Return [X, Y] of the center of cell containing provided text 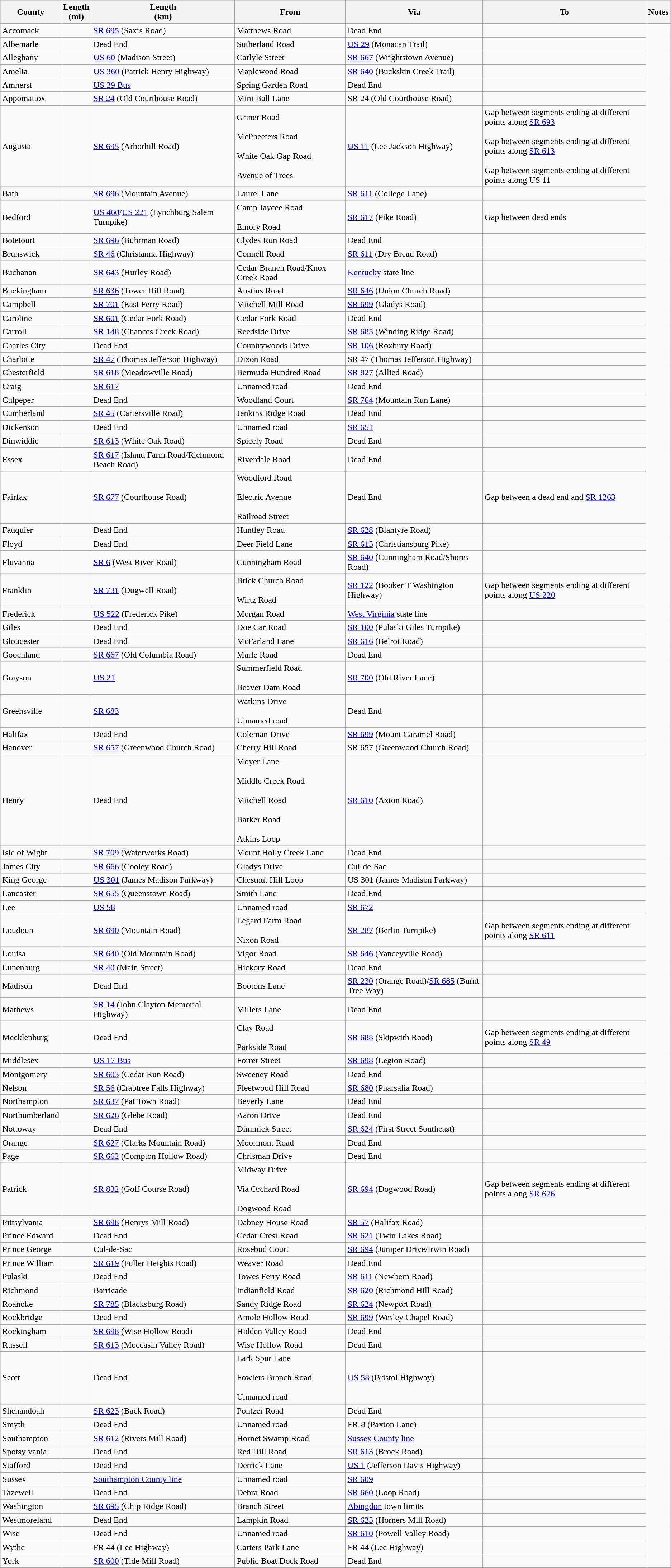
Beverly Lane [290, 1101]
Page [31, 1156]
Coleman Drive [290, 734]
Forrer Street [290, 1061]
Kentucky state line [414, 272]
SR 685 (Winding Ridge Road) [414, 332]
SR 56 (Crabtree Falls Highway) [163, 1088]
Buckingham [31, 291]
Huntley Road [290, 530]
Gap between dead ends [565, 217]
Doe Car Road [290, 627]
Gloucester [31, 641]
SR 640 (Buckskin Creek Trail) [414, 71]
SR 646 (Union Church Road) [414, 291]
Spotsylvania [31, 1452]
Prince George [31, 1249]
Riverdale Road [290, 459]
Jenkins Ridge Road [290, 413]
Prince William [31, 1263]
Rockbridge [31, 1318]
SR 40 (Main Street) [163, 967]
Isle of Wight [31, 852]
Floyd [31, 544]
Caroline [31, 318]
SR 627 (Clarks Mountain Road) [163, 1142]
Charles City [31, 345]
SR 690 (Mountain Road) [163, 931]
Notes [658, 12]
SR 603 (Cedar Run Road) [163, 1074]
Mecklenburg [31, 1037]
Hornet Swamp Road [290, 1438]
Weaver Road [290, 1263]
SR 628 (Blantyre Road) [414, 530]
SR 640 (Old Mountain Road) [163, 954]
US 60 (Madison Street) [163, 58]
Mitchell Mill Road [290, 305]
SR 609 [414, 1479]
Branch Street [290, 1506]
SR 688 (Skipwith Road) [414, 1037]
Patrick [31, 1189]
Louisa [31, 954]
Marle Road [290, 655]
Rockingham [31, 1331]
SR 660 (Loop Road) [414, 1493]
Dixon Road [290, 359]
Abingdon town limits [414, 1506]
SR 612 (Rivers Mill Road) [163, 1438]
Chestnut Hill Loop [290, 880]
SR 666 (Cooley Road) [163, 866]
SR 613 (Brock Road) [414, 1452]
Debra Road [290, 1493]
Carters Park Lane [290, 1547]
SR 695 (Chip Ridge Road) [163, 1506]
Camp Jaycee RoadEmory Road [290, 217]
Sweeney Road [290, 1074]
Stafford [31, 1465]
Lunenburg [31, 967]
SR 694 (Juniper Drive/Irwin Road) [414, 1249]
Fluvanna [31, 563]
SR 695 (Saxis Road) [163, 30]
SR 667 (Wrightstown Avenue) [414, 58]
Henry [31, 800]
FR-8 (Paxton Lane) [414, 1424]
Bedford [31, 217]
Middlesex [31, 1061]
SR 611 (Dry Bread Road) [414, 254]
Augusta [31, 146]
Grayson [31, 678]
Gap between a dead end and SR 1263 [565, 497]
SR 694 (Dogwood Road) [414, 1189]
Sutherland Road [290, 44]
Southampton [31, 1438]
SR 785 (Blacksburg Road) [163, 1304]
SR 610 (Axton Road) [414, 800]
US 460/US 221 (Lynchburg Salem Turnpike) [163, 217]
SR 613 (Moccasin Valley Road) [163, 1345]
McFarland Lane [290, 641]
Bootons Lane [290, 986]
SR 624 (First Street Southeast) [414, 1129]
Wise Hollow Road [290, 1345]
Spring Garden Road [290, 85]
US 522 (Frederick Pike) [163, 614]
SR 148 (Chances Creek Road) [163, 332]
Frederick [31, 614]
Charlotte [31, 359]
SR 651 [414, 427]
US 17 Bus [163, 1061]
Gap between segments ending at different points along SR 49 [565, 1037]
Dinwiddie [31, 441]
Fairfax [31, 497]
SR 696 (Mountain Avenue) [163, 193]
Dabney House Road [290, 1222]
SR 601 (Cedar Fork Road) [163, 318]
Lark Spur LaneFowlers Branch RoadUnnamed road [290, 1378]
SR 45 (Cartersville Road) [163, 413]
Botetourt [31, 240]
Gap between segments ending at different points along SR 611 [565, 931]
Aaron Drive [290, 1115]
Wythe [31, 1547]
Southampton County line [163, 1479]
Austins Road [290, 291]
SR 106 (Roxbury Road) [414, 345]
Cedar Fork Road [290, 318]
SR 230 (Orange Road)/SR 685 (Burnt Tree Way) [414, 986]
SR 615 (Christiansburg Pike) [414, 544]
SR 623 (Back Road) [163, 1411]
Barricade [163, 1290]
York [31, 1561]
Wise [31, 1534]
Cumberland [31, 413]
Cedar Crest Road [290, 1236]
SR 701 (East Ferry Road) [163, 305]
SR 626 (Glebe Road) [163, 1115]
SR 699 (Wesley Chapel Road) [414, 1318]
Scott [31, 1378]
Prince Edward [31, 1236]
Amole Hollow Road [290, 1318]
US 11 (Lee Jackson Highway) [414, 146]
Gap between segments ending at different points along US 220 [565, 591]
SR 619 (Fuller Heights Road) [163, 1263]
SR 46 (Christanna Highway) [163, 254]
Alleghany [31, 58]
Giles [31, 627]
SR 621 (Twin Lakes Road) [414, 1236]
Moyer LaneMiddle Creek RoadMitchell RoadBarker RoadAtkins Loop [290, 800]
SR 672 [414, 907]
SR 616 (Belroi Road) [414, 641]
Pulaski [31, 1277]
Dimmick Street [290, 1129]
Fauquier [31, 530]
Countrywoods Drive [290, 345]
SR 827 (Allied Road) [414, 373]
Griner RoadMcPheeters RoadWhite Oak Gap RoadAvenue of Trees [290, 146]
SR 6 (West River Road) [163, 563]
SR 683 [163, 711]
SR 764 (Mountain Run Lane) [414, 400]
SR 624 (Newport Road) [414, 1304]
Campbell [31, 305]
SR 625 (Horners Mill Road) [414, 1520]
Moormont Road [290, 1142]
SR 646 (Yanceyville Road) [414, 954]
SR 617 (Pike Road) [414, 217]
Lee [31, 907]
SR 699 (Mount Caramel Road) [414, 734]
Cunningham Road [290, 563]
Woodland Court [290, 400]
SR 655 (Queenstown Road) [163, 893]
US 360 (Patrick Henry Highway) [163, 71]
Laurel Lane [290, 193]
Amherst [31, 85]
Shenandoah [31, 1411]
Fleetwood Hill Road [290, 1088]
To [565, 12]
SR 610 (Powell Valley Road) [414, 1534]
Northumberland [31, 1115]
Length(km) [163, 12]
SR 662 (Compton Hollow Road) [163, 1156]
Montgomery [31, 1074]
SR 696 (Buhrman Road) [163, 240]
Chrisman Drive [290, 1156]
Culpeper [31, 400]
SR 832 (Golf Course Road) [163, 1189]
Maplewood Road [290, 71]
Sussex County line [414, 1438]
King George [31, 880]
SR 287 (Berlin Turnpike) [414, 931]
SR 122 (Booker T Washington Highway) [414, 591]
SR 698 (Henrys Mill Road) [163, 1222]
Essex [31, 459]
Indianfield Road [290, 1290]
SR 643 (Hurley Road) [163, 272]
SR 677 (Courthouse Road) [163, 497]
Pontzer Road [290, 1411]
Craig [31, 386]
SR 695 (Arborhill Road) [163, 146]
SR 617 (Island Farm Road/Richmond Beach Road) [163, 459]
Westmoreland [31, 1520]
Richmond [31, 1290]
SR 698 (Legion Road) [414, 1061]
Albemarle [31, 44]
SR 613 (White Oak Road) [163, 441]
US 58 [163, 907]
SR 617 [163, 386]
Matthews Road [290, 30]
Reedside Drive [290, 332]
SR 611 (College Lane) [414, 193]
Goochland [31, 655]
Mathews [31, 1009]
SR 14 (John Clayton Memorial Highway) [163, 1009]
Clay RoadParkside Road [290, 1037]
Franklin [31, 591]
Mini Ball Lane [290, 99]
West Virginia state line [414, 614]
SR 620 (Richmond Hill Road) [414, 1290]
Smith Lane [290, 893]
Loudoun [31, 931]
SR 100 (Pulaski Giles Turnpike) [414, 627]
Summerfield RoadBeaver Dam Road [290, 678]
Nelson [31, 1088]
Rosebud Court [290, 1249]
Legard Farm RoadNixon Road [290, 931]
Sandy Ridge Road [290, 1304]
Madison [31, 986]
Length(mi) [76, 12]
Dickenson [31, 427]
SR 600 (Tide Mill Road) [163, 1561]
Via [414, 12]
Accomack [31, 30]
Northampton [31, 1101]
SR 709 (Waterworks Road) [163, 852]
US 29 Bus [163, 85]
US 58 (Bristol Highway) [414, 1378]
SR 699 (Gladys Road) [414, 305]
US 29 (Monacan Trail) [414, 44]
Spicely Road [290, 441]
Hickory Road [290, 967]
Red Hill Road [290, 1452]
Watkins DriveUnnamed road [290, 711]
SR 680 (Pharsalia Road) [414, 1088]
Tazewell [31, 1493]
Halifax [31, 734]
Amelia [31, 71]
Gladys Drive [290, 866]
Woodford RoadElectric AvenueRailroad Street [290, 497]
Greensville [31, 711]
US 21 [163, 678]
Morgan Road [290, 614]
Brick Church RoadWirtz Road [290, 591]
Pittsylvania [31, 1222]
Roanoke [31, 1304]
SR 57 (Halifax Road) [414, 1222]
SR 636 (Tower Hill Road) [163, 291]
SR 731 (Dugwell Road) [163, 591]
Carroll [31, 332]
Derrick Lane [290, 1465]
SR 640 (Cunningham Road/Shores Road) [414, 563]
Washington [31, 1506]
James City [31, 866]
Cherry Hill Road [290, 748]
Mount Holly Creek Lane [290, 852]
Lancaster [31, 893]
SR 698 (Wise Hollow Road) [163, 1331]
Buchanan [31, 272]
County [31, 12]
Midway DriveVia Orchard RoadDogwood Road [290, 1189]
US 1 (Jefferson Davis Highway) [414, 1465]
From [290, 12]
Bermuda Hundred Road [290, 373]
Nottoway [31, 1129]
Bath [31, 193]
Russell [31, 1345]
SR 700 (Old River Lane) [414, 678]
Cedar Branch Road/Knox Creek Road [290, 272]
Carlyle Street [290, 58]
Sussex [31, 1479]
Orange [31, 1142]
Public Boat Dock Road [290, 1561]
Hanover [31, 748]
Towes Ferry Road [290, 1277]
Lampkin Road [290, 1520]
Smyth [31, 1424]
Clydes Run Road [290, 240]
Connell Road [290, 254]
Millers Lane [290, 1009]
Deer Field Lane [290, 544]
Chesterfield [31, 373]
SR 611 (Newbern Road) [414, 1277]
SR 637 (Pat Town Road) [163, 1101]
Brunswick [31, 254]
SR 667 (Old Columbia Road) [163, 655]
Appomattox [31, 99]
SR 618 (Meadowville Road) [163, 373]
Vigor Road [290, 954]
Hidden Valley Road [290, 1331]
Gap between segments ending at different points along SR 626 [565, 1189]
